Locate the cell with the specified text and output its (x, y) center coordinate. 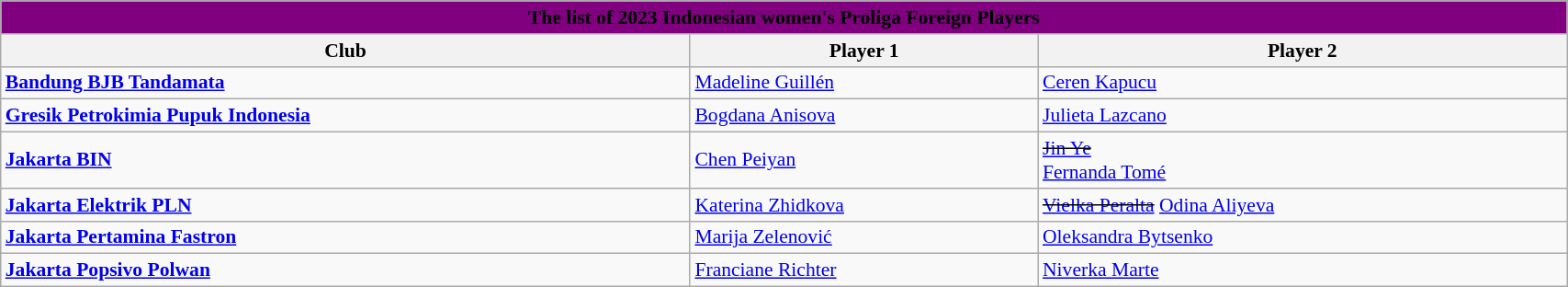
Bogdana Anisova (863, 116)
Chen Peiyan (863, 160)
Jakarta BIN (345, 160)
Ceren Kapucu (1303, 83)
Club (345, 51)
The list of 2023 Indonesian women's Proliga Foreign Players (784, 17)
Franciane Richter (863, 270)
Niverka Marte (1303, 270)
Jin Ye Fernanda Tomé (1303, 160)
Bandung BJB Tandamata (345, 83)
Julieta Lazcano (1303, 116)
Marija Zelenović (863, 237)
Gresik Petrokimia Pupuk Indonesia (345, 116)
Jakarta Elektrik PLN (345, 205)
Oleksandra Bytsenko (1303, 237)
Madeline Guillén (863, 83)
Katerina Zhidkova (863, 205)
Jakarta Pertamina Fastron (345, 237)
Vielka Peralta Odina Aliyeva (1303, 205)
Player 1 (863, 51)
Player 2 (1303, 51)
Jakarta Popsivo Polwan (345, 270)
